Search for the cell housing the specified text and yield its (X, Y) center coordinate. 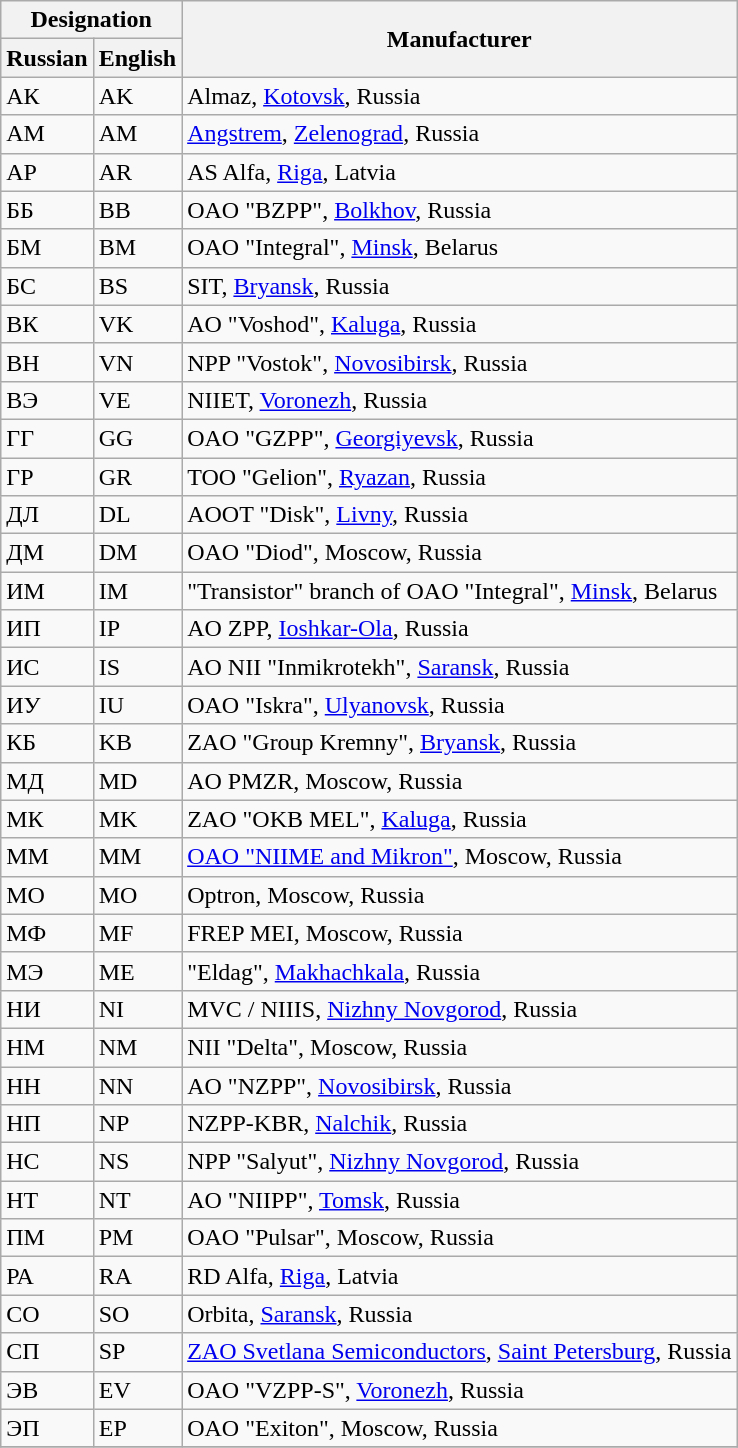
NPP "Vostok", Novosibirsk, Russia (460, 362)
НН (47, 1085)
НТ (47, 1200)
AO PMZR, Moscow, Russia (460, 781)
OAO "GZPP", Georgiyevsk, Russia (460, 438)
MO (137, 895)
AM (137, 134)
ДМ (47, 553)
РА (47, 1276)
OAO "BZPP", Bolkhov, Russia (460, 210)
МД (47, 781)
AO "NIIPP", Tomsk, Russia (460, 1200)
НП (47, 1124)
Designation (92, 20)
NII "Delta", Moscow, Russia (460, 1047)
NS (137, 1162)
МК (47, 819)
MD (137, 781)
ММ (47, 857)
ZAO "OKB MEL", Kaluga, Russia (460, 819)
АК (47, 96)
NIIET, Voronezh, Russia (460, 400)
Orbita, Saransk, Russia (460, 1314)
МФ (47, 933)
МЭ (47, 971)
OAO "Pulsar", Moscow, Russia (460, 1238)
AO ZPP, Ioshkar-Ola, Russia (460, 629)
ИМ (47, 591)
АР (47, 172)
НМ (47, 1047)
ДЛ (47, 515)
AO "Voshod", Kaluga, Russia (460, 324)
SP (137, 1352)
NN (137, 1085)
"Eldag", Makhachkala, Russia (460, 971)
DM (137, 553)
ИП (47, 629)
ББ (47, 210)
OAO "Integral", Minsk, Belarus (460, 248)
EV (137, 1390)
AO NII "Inmikrotekh", Saransk, Russia (460, 667)
НИ (47, 1009)
NI (137, 1009)
ME (137, 971)
VK (137, 324)
БМ (47, 248)
ZAO Svetlana Semiconductors, Saint Petersburg, Russia (460, 1352)
GR (137, 477)
Almaz, Kotovsk, Russia (460, 96)
ИУ (47, 705)
КБ (47, 743)
IU (137, 705)
DL (137, 515)
SIT, Bryansk, Russia (460, 286)
AK (137, 96)
NPP "Salyut", Nizhny Novgorod, Russia (460, 1162)
FREP MEI, Moscow, Russia (460, 933)
VE (137, 400)
NM (137, 1047)
English (137, 58)
MF (137, 933)
AO "NZPP", Novosibirsk, Russia (460, 1085)
МО (47, 895)
ПМ (47, 1238)
OAO "Exiton", Moscow, Russia (460, 1428)
Manufacturer (460, 39)
OAO "NIIME and Mikron", Moscow, Russia (460, 857)
NZPP-KBR, Nalchik, Russia (460, 1124)
ЭП (47, 1428)
СО (47, 1314)
ГР (47, 477)
OAO "Diod", Moscow, Russia (460, 553)
ИС (47, 667)
MK (137, 819)
Optron, Moscow, Russia (460, 895)
NT (137, 1200)
KB (137, 743)
TOO "Gelion", Ryazan, Russia (460, 477)
NP (137, 1124)
Russian (47, 58)
Angstrem, Zelenograd, Russia (460, 134)
GG (137, 438)
MM (137, 857)
АМ (47, 134)
"Transistor" branch of OAO "Integral", Minsk, Belarus (460, 591)
AR (137, 172)
MVC / NIIIS, Nizhny Novgorod, Russia (460, 1009)
ZAO "Group Kremny", Bryansk, Russia (460, 743)
EP (137, 1428)
RD Alfa, Riga, Latvia (460, 1276)
ВК (47, 324)
ВЭ (47, 400)
БС (47, 286)
IP (137, 629)
IS (137, 667)
SO (137, 1314)
AS Alfa, Riga, Latvia (460, 172)
BM (137, 248)
BB (137, 210)
OAO "Iskra", Ulyanovsk, Russia (460, 705)
ЭВ (47, 1390)
НС (47, 1162)
VN (137, 362)
IM (137, 591)
ГГ (47, 438)
PM (137, 1238)
OAO "VZPP-S", Voronezh, Russia (460, 1390)
BS (137, 286)
ВН (47, 362)
AOOT "Disk", Livny, Russia (460, 515)
СП (47, 1352)
RA (137, 1276)
